Detect which cell encompasses the target text, then output its [X, Y] center coordinate. 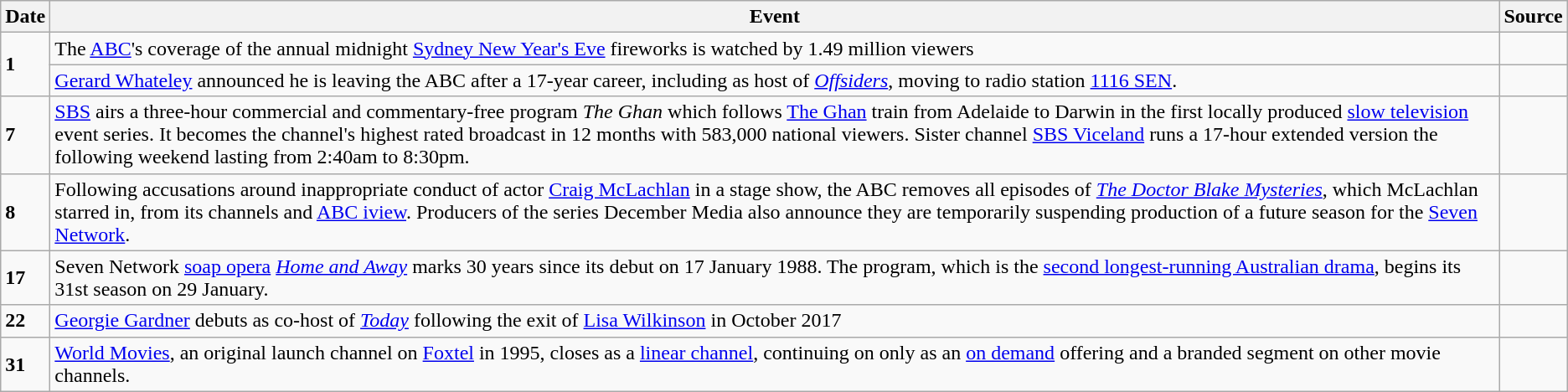
The ABC's coverage of the annual midnight Sydney New Year's Eve fireworks is watched by 1.49 million viewers [775, 49]
31 [25, 364]
7 [25, 135]
17 [25, 278]
1 [25, 64]
Date [25, 17]
Source [1533, 17]
22 [25, 321]
8 [25, 212]
Gerard Whateley announced he is leaving the ABC after a 17-year career, including as host of Offsiders, moving to radio station 1116 SEN. [775, 80]
Event [775, 17]
Georgie Gardner debuts as co-host of Today following the exit of Lisa Wilkinson in October 2017 [775, 321]
